For the text-containing cell, return its midpoint in [X, Y] coordinate format. 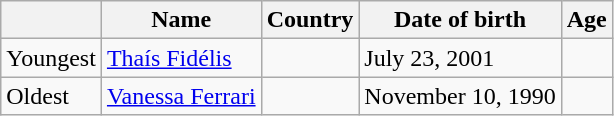
Age [586, 20]
November 10, 1990 [460, 96]
Date of birth [460, 20]
Name [181, 20]
Oldest [52, 96]
July 23, 2001 [460, 58]
Vanessa Ferrari [181, 96]
Thaís Fidélis [181, 58]
Youngest [52, 58]
Country [310, 20]
